Determine the [X, Y] coordinate at the center of the cell enclosing the given text.  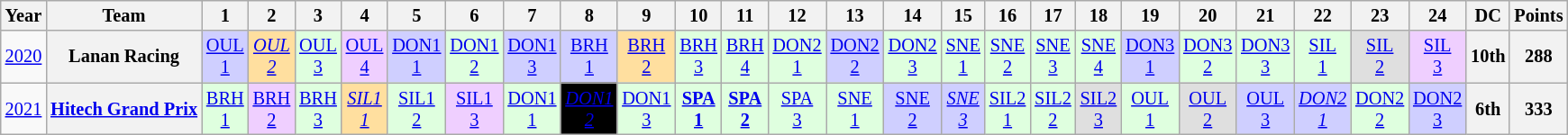
15 [963, 15]
1 [225, 15]
Lanan Racing [124, 57]
BRH4 [745, 57]
2020 [23, 57]
22 [1323, 15]
288 [1538, 57]
SIL1 [1323, 57]
7 [532, 15]
DC [1488, 15]
Points [1538, 15]
SNE4 [1099, 57]
SIL22 [1053, 109]
10 [698, 15]
18 [1099, 15]
SPA1 [698, 109]
9 [646, 15]
5 [416, 15]
SPA2 [745, 109]
21 [1265, 15]
14 [913, 15]
SIL23 [1099, 109]
6th [1488, 109]
Hitech Grand Prix [124, 109]
333 [1538, 109]
Team [124, 15]
SIL11 [365, 109]
10th [1488, 57]
11 [745, 15]
6 [474, 15]
SIL13 [474, 109]
12 [798, 15]
20 [1208, 15]
4 [365, 15]
13 [855, 15]
DON31 [1150, 57]
OUL4 [365, 57]
2 [272, 15]
Year [23, 15]
DON33 [1265, 57]
SIL3 [1437, 57]
23 [1380, 15]
SIL21 [1007, 109]
17 [1053, 15]
2021 [23, 109]
24 [1437, 15]
DON32 [1208, 57]
16 [1007, 15]
SIL2 [1380, 57]
3 [318, 15]
19 [1150, 15]
8 [589, 15]
SPA3 [798, 109]
SIL12 [416, 109]
